Detect which cell encompasses the target text, then output its [x, y] center coordinate. 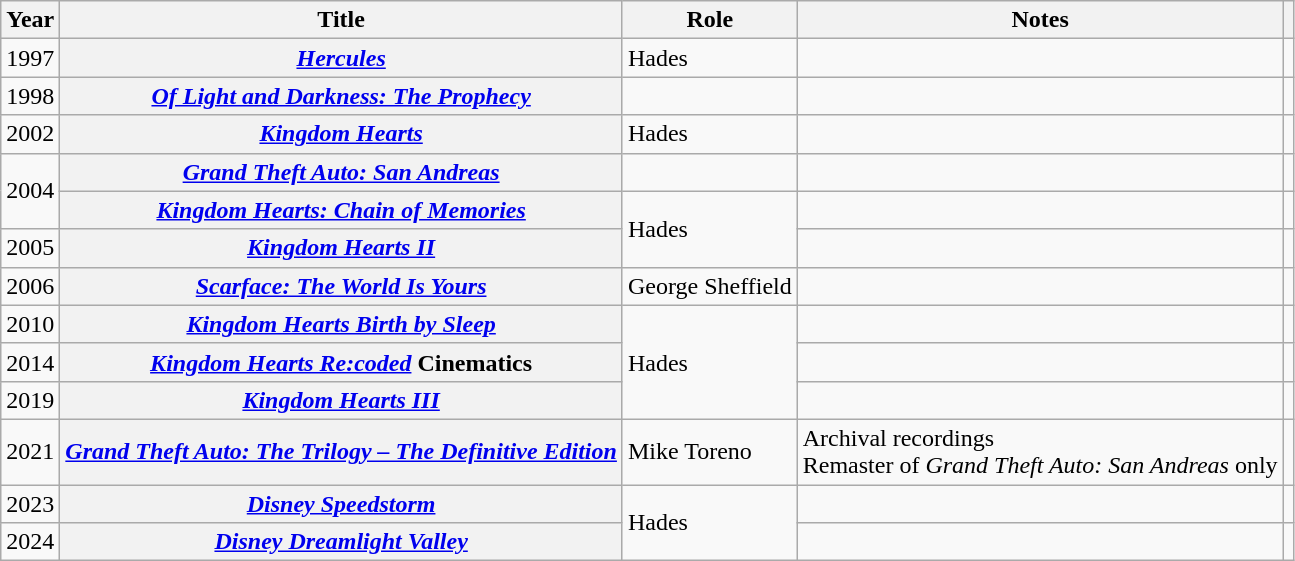
2004 [30, 191]
Scarface: The World Is Yours [342, 286]
2023 [30, 503]
2014 [30, 362]
2002 [30, 134]
Of Light and Darkness: The Prophecy [342, 96]
Kingdom Hearts: Chain of Memories [342, 210]
Kingdom Hearts [342, 134]
Grand Theft Auto: The Trilogy – The Definitive Edition [342, 452]
Disney Dreamlight Valley [342, 542]
2006 [30, 286]
1998 [30, 96]
Kingdom Hearts III [342, 400]
Notes [1040, 20]
Hercules [342, 58]
2021 [30, 452]
2005 [30, 248]
Year [30, 20]
Archival recordingsRemaster of Grand Theft Auto: San Andreas only [1040, 452]
2024 [30, 542]
George Sheffield [710, 286]
Grand Theft Auto: San Andreas [342, 172]
Kingdom Hearts Re:coded Cinematics [342, 362]
Kingdom Hearts Birth by Sleep [342, 324]
Kingdom Hearts II [342, 248]
2019 [30, 400]
Title [342, 20]
2010 [30, 324]
1997 [30, 58]
Role [710, 20]
Mike Toreno [710, 452]
Disney Speedstorm [342, 503]
